Extract the [x, y] coordinate from the center of the cell holding the provided text.  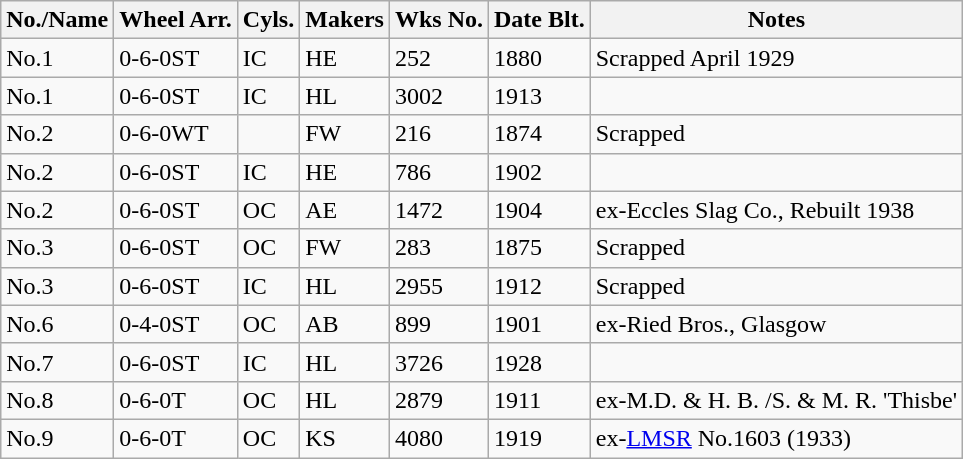
ex-M.D. & H. B. /S. & M. R. 'Thisbe' [776, 400]
1874 [540, 134]
1902 [540, 172]
Wheel Arr. [176, 20]
252 [438, 58]
ex-LMSR No.1603 (1933) [776, 438]
1901 [540, 324]
1928 [540, 362]
899 [438, 324]
1904 [540, 210]
AE [345, 210]
Date Blt. [540, 20]
Makers [345, 20]
No.9 [58, 438]
1472 [438, 210]
3002 [438, 96]
No.8 [58, 400]
ex-Ried Bros., Glasgow [776, 324]
0-4-0ST [176, 324]
AB [345, 324]
KS [345, 438]
Scrapped April 1929 [776, 58]
Notes [776, 20]
1919 [540, 438]
3726 [438, 362]
0-6-0WT [176, 134]
1880 [540, 58]
No.6 [58, 324]
No.7 [58, 362]
1913 [540, 96]
ex-Eccles Slag Co., Rebuilt 1938 [776, 210]
Cyls. [268, 20]
No./Name [58, 20]
283 [438, 248]
4080 [438, 438]
1875 [540, 248]
1912 [540, 286]
2955 [438, 286]
2879 [438, 400]
Wks No. [438, 20]
216 [438, 134]
1911 [540, 400]
786 [438, 172]
